For the text-containing cell, return its midpoint in (X, Y) coordinate format. 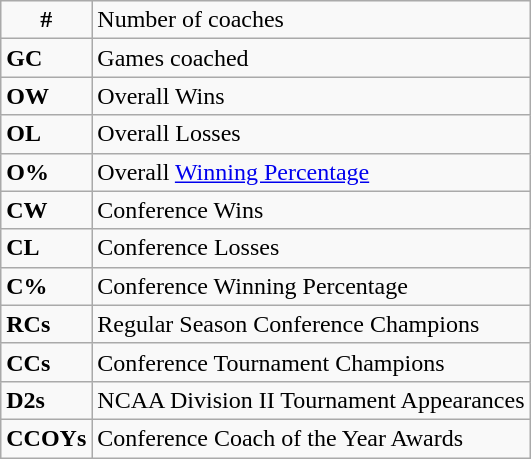
Conference Coach of the Year Awards (311, 438)
CCOYs (46, 438)
RCs (46, 324)
Number of coaches (311, 20)
NCAA Division II Tournament Appearances (311, 400)
O% (46, 172)
Conference Losses (311, 248)
Overall Wins (311, 96)
D2s (46, 400)
CW (46, 210)
CL (46, 248)
Conference Wins (311, 210)
Overall Winning Percentage (311, 172)
# (46, 20)
GC (46, 58)
Conference Tournament Champions (311, 362)
C% (46, 286)
Conference Winning Percentage (311, 286)
CCs (46, 362)
OL (46, 134)
OW (46, 96)
Overall Losses (311, 134)
Regular Season Conference Champions (311, 324)
Games coached (311, 58)
